Provide the (X, Y) coordinate of the cell's center where the given text is located.  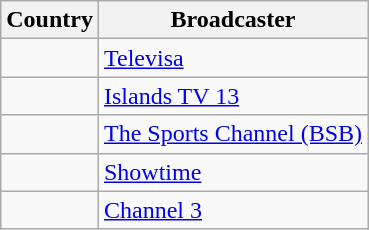
Channel 3 (232, 210)
Broadcaster (232, 20)
Televisa (232, 58)
Country (50, 20)
Islands TV 13 (232, 96)
The Sports Channel (BSB) (232, 134)
Showtime (232, 172)
